Determine the [x, y] coordinate at the center of the cell enclosing the given text.  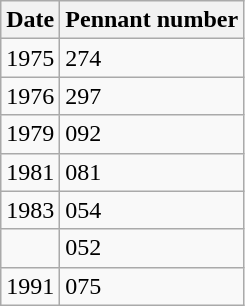
081 [152, 172]
075 [152, 286]
1975 [30, 58]
092 [152, 134]
1983 [30, 210]
1979 [30, 134]
297 [152, 96]
Pennant number [152, 20]
1981 [30, 172]
274 [152, 58]
1991 [30, 286]
054 [152, 210]
052 [152, 248]
Date [30, 20]
1976 [30, 96]
